Output the [X, Y] coordinate of the center of the cell containing the given text.  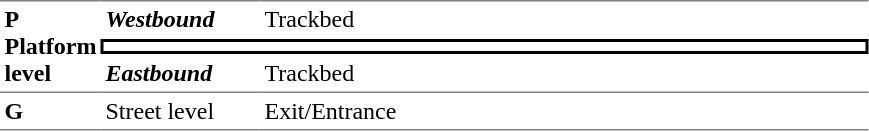
G [50, 112]
Exit/Entrance [564, 112]
Eastbound [180, 72]
Westbound [180, 20]
Street level [180, 112]
PPlatform level [50, 46]
